Pinpoint the cell where the given text exists, returning its [X, Y] midpoint coordinate. 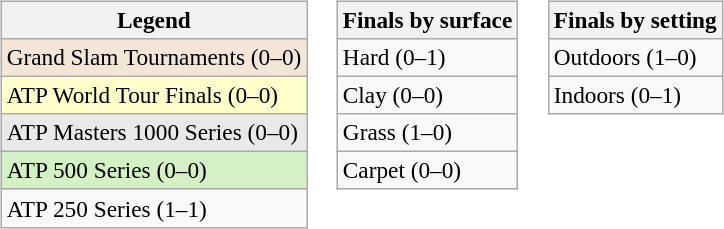
Carpet (0–0) [427, 171]
ATP World Tour Finals (0–0) [154, 95]
Finals by surface [427, 20]
Clay (0–0) [427, 95]
Indoors (0–1) [635, 95]
Legend [154, 20]
Grand Slam Tournaments (0–0) [154, 57]
Hard (0–1) [427, 57]
Outdoors (1–0) [635, 57]
ATP Masters 1000 Series (0–0) [154, 133]
ATP 250 Series (1–1) [154, 208]
Finals by setting [635, 20]
Grass (1–0) [427, 133]
ATP 500 Series (0–0) [154, 171]
